Provide the [X, Y] coordinate of the cell's center where the given text is located.  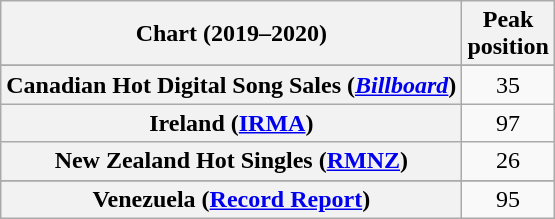
26 [508, 161]
Venezuela (Record Report) [232, 199]
Peakposition [508, 34]
Canadian Hot Digital Song Sales (Billboard) [232, 85]
35 [508, 85]
New Zealand Hot Singles (RMNZ) [232, 161]
Ireland (IRMA) [232, 123]
Chart (2019–2020) [232, 34]
95 [508, 199]
97 [508, 123]
